Provide the (x, y) coordinate of the cell's center where the given text is located.  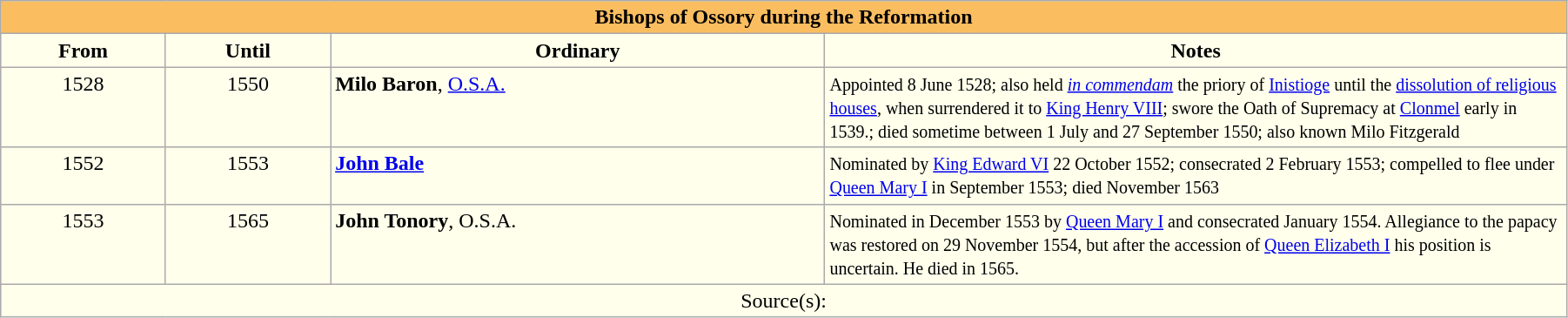
Ordinary (578, 51)
1552 (84, 176)
John Bale (578, 176)
1528 (84, 107)
From (84, 51)
John Tonory, O.S.A. (578, 244)
Bishops of Ossory during the Reformation (784, 17)
Milo Baron, O.S.A. (578, 107)
Until (247, 51)
1565 (247, 244)
1550 (247, 107)
Source(s): (784, 301)
Nominated by King Edward VI 22 October 1552; consecrated 2 February 1553; compelled to flee under Queen Mary I in September 1553; died November 1563 (1196, 176)
Notes (1196, 51)
